Output the [X, Y] coordinate of the center of the cell containing the given text.  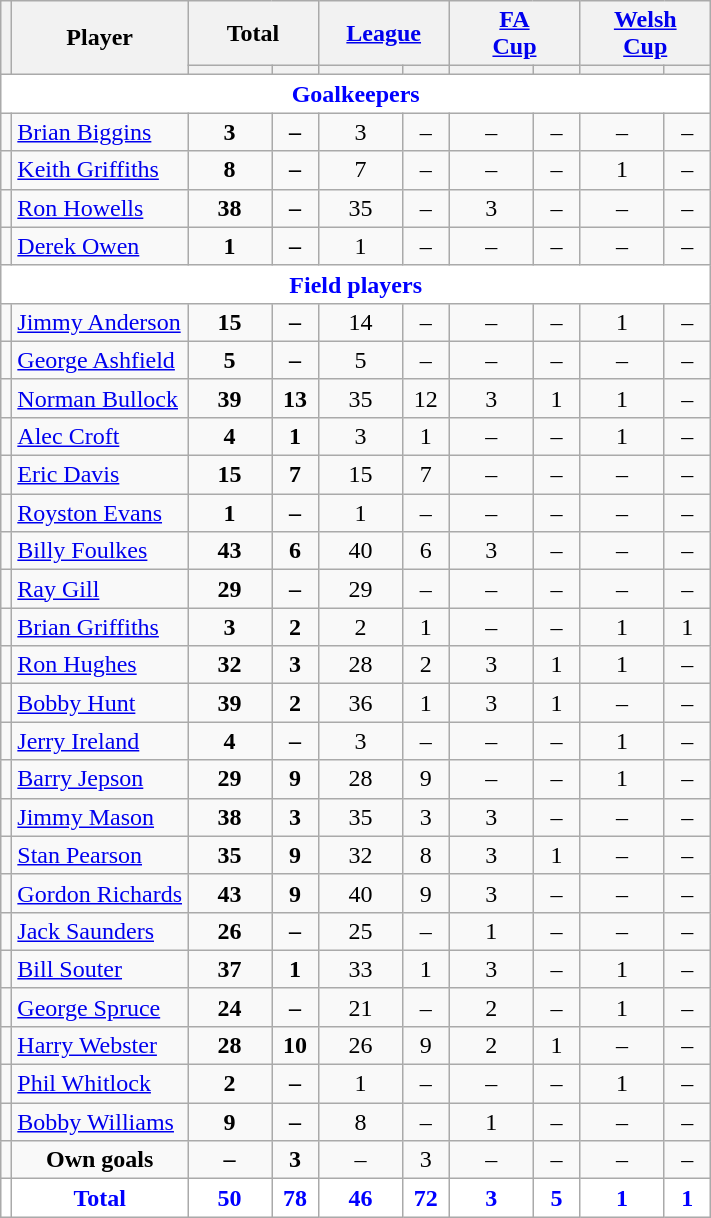
13 [296, 398]
25 [360, 931]
Own goals [100, 1160]
72 [426, 1198]
Bobby Williams [100, 1122]
36 [360, 703]
Player [100, 38]
Gordon Richards [100, 893]
Goalkeepers [356, 94]
Jack Saunders [100, 931]
Stan Pearson [100, 855]
24 [230, 1007]
Royston Evans [100, 513]
12 [426, 398]
Bobby Hunt [100, 703]
Norman Bullock [100, 398]
14 [360, 322]
Ray Gill [100, 589]
Ron Howells [100, 208]
Field players [356, 284]
Harry Webster [100, 1046]
Jimmy Mason [100, 817]
League [384, 34]
50 [230, 1198]
FACup [514, 34]
37 [230, 969]
Alec Croft [100, 437]
33 [360, 969]
Jerry Ireland [100, 741]
Phil Whitlock [100, 1084]
WelshCup [646, 34]
Barry Jepson [100, 779]
10 [296, 1046]
Derek Owen [100, 246]
Billy Foulkes [100, 551]
George Ashfield [100, 360]
Eric Davis [100, 475]
Bill Souter [100, 969]
Brian Biggins [100, 132]
78 [296, 1198]
George Spruce [100, 1007]
Brian Griffiths [100, 627]
Keith Griffiths [100, 170]
Ron Hughes [100, 665]
21 [360, 1007]
Jimmy Anderson [100, 322]
46 [360, 1198]
